Detect which cell encompasses the target text, then output its [x, y] center coordinate. 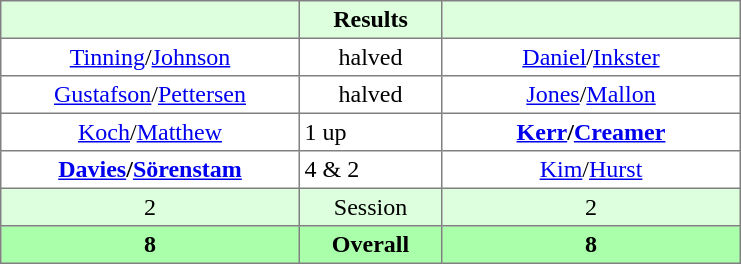
Kerr/Creamer [591, 132]
4 & 2 [370, 170]
Koch/Matthew [150, 132]
Kim/Hurst [591, 170]
Overall [370, 245]
Daniel/Inkster [591, 57]
Gustafson/Pettersen [150, 95]
1 up [370, 132]
Tinning/Johnson [150, 57]
Session [370, 207]
Davies/Sörenstam [150, 170]
Jones/Mallon [591, 95]
Results [370, 20]
